Search for the cell housing the specified text and yield its (X, Y) center coordinate. 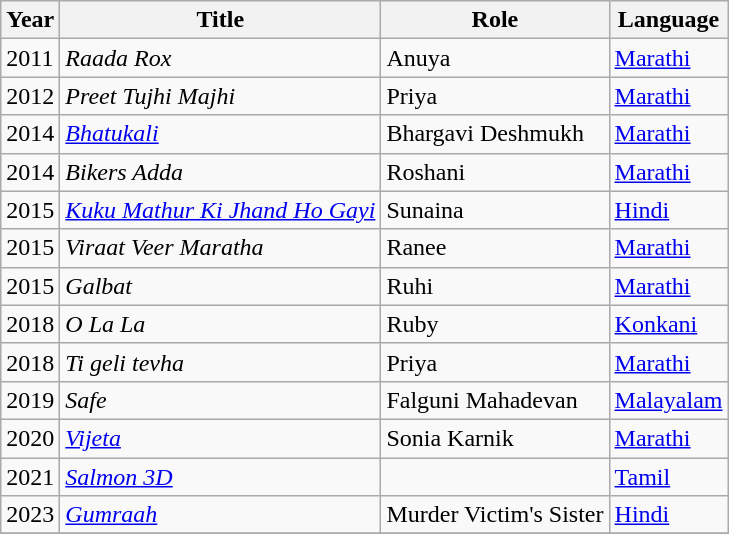
Sonia Karnik (495, 438)
Roshani (495, 172)
Ranee (495, 248)
Ti geli tevha (220, 362)
Anuya (495, 58)
2021 (30, 477)
Viraat Veer Maratha (220, 248)
Language (668, 20)
O La La (220, 324)
Kuku Mathur Ki Jhand Ho Gayi (220, 210)
Preet Tujhi Majhi (220, 96)
Vijeta (220, 438)
Bikers Adda (220, 172)
Raada Rox (220, 58)
Falguni Mahadevan (495, 400)
Konkani (668, 324)
Gumraah (220, 515)
2011 (30, 58)
Title (220, 20)
2023 (30, 515)
Tamil (668, 477)
Role (495, 20)
Bhargavi Deshmukh (495, 134)
2020 (30, 438)
Ruhi (495, 286)
2019 (30, 400)
Sunaina (495, 210)
Salmon 3D (220, 477)
Galbat (220, 286)
2012 (30, 96)
Ruby (495, 324)
Murder Victim's Sister (495, 515)
Year (30, 20)
Bhatukali (220, 134)
Malayalam (668, 400)
Safe (220, 400)
